Determine the [X, Y] coordinate at the center of the cell enclosing the given text.  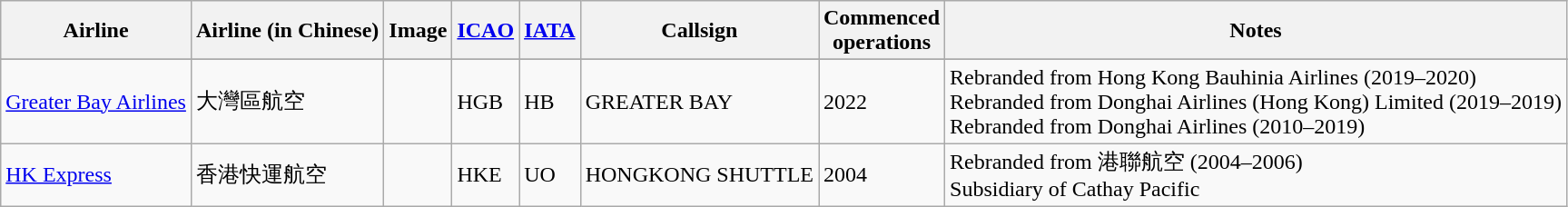
Notes [1257, 31]
HB [550, 102]
Greater Bay Airlines [96, 102]
2022 [883, 102]
ICAO [486, 31]
UO [550, 175]
2004 [883, 175]
HKE [486, 175]
GREATER BAY [699, 102]
Airline (in Chinese) [287, 31]
HGB [486, 102]
Airline [96, 31]
Commencedoperations [883, 31]
Image [418, 31]
Callsign [699, 31]
HK Express [96, 175]
IATA [550, 31]
HONGKONG SHUTTLE [699, 175]
大灣區航空 [287, 102]
Rebranded from 港聯航空 (2004–2006)Subsidiary of Cathay Pacific [1257, 175]
香港快運航空 [287, 175]
